Return the [x, y] coordinate for the center point of the cell that contains the specified text.  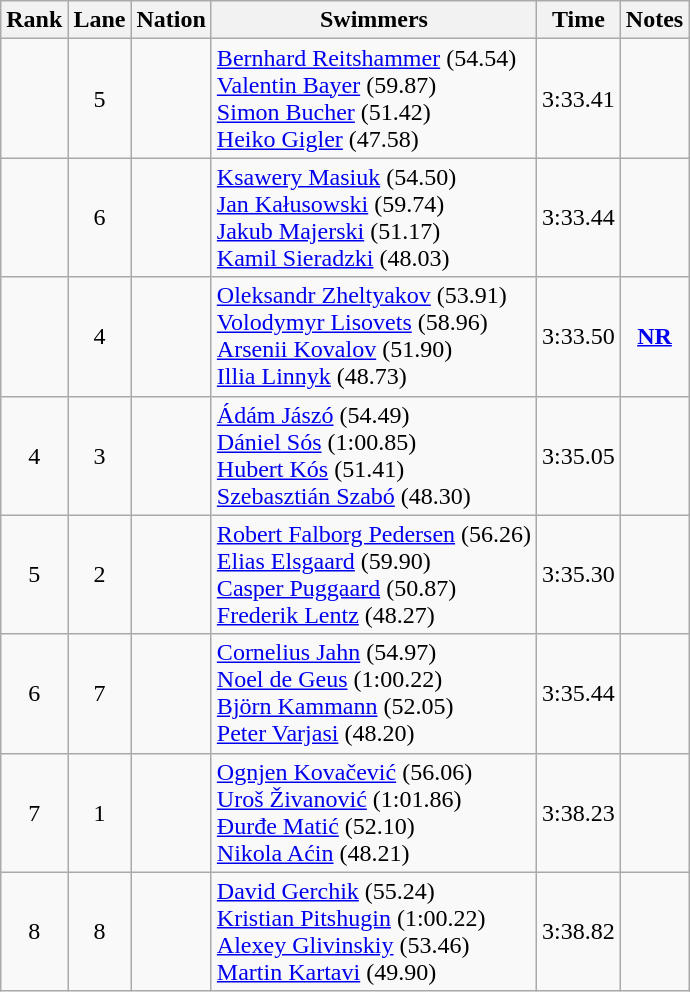
David Gerchik (55.24)Kristian Pitshugin (1:00.22)Alexey Glivinskiy (53.46)Martin Kartavi (49.90) [374, 932]
Time [579, 20]
NR [654, 336]
Notes [654, 20]
3:35.30 [579, 574]
3:38.82 [579, 932]
3:33.50 [579, 336]
3:35.05 [579, 456]
Ognjen Kovačević (56.06)Uroš Živanović (1:01.86)Đurđe Matić (52.10)Nikola Aćin (48.21) [374, 812]
3:35.44 [579, 694]
3:38.23 [579, 812]
Ádám Jászó (54.49)Dániel Sós (1:00.85)Hubert Kós (51.41)Szebasztián Szabó (48.30) [374, 456]
Bernhard Reitshammer (54.54)Valentin Bayer (59.87)Simon Bucher (51.42)Heiko Gigler (47.58) [374, 98]
Robert Falborg Pedersen (56.26)Elias Elsgaard (59.90)Casper Puggaard (50.87)Frederik Lentz (48.27) [374, 574]
2 [100, 574]
Oleksandr Zheltyakov (53.91)Volodymyr Lisovets (58.96)Arsenii Kovalov (51.90)Illia Linnyk (48.73) [374, 336]
1 [100, 812]
Swimmers [374, 20]
3:33.44 [579, 218]
Ksawery Masiuk (54.50)Jan Kałusowski (59.74)Jakub Majerski (51.17)Kamil Sieradzki (48.03) [374, 218]
Lane [100, 20]
Rank [34, 20]
3:33.41 [579, 98]
Nation [171, 20]
3 [100, 456]
Cornelius Jahn (54.97)Noel de Geus (1:00.22)Björn Kammann (52.05)Peter Varjasi (48.20) [374, 694]
